Pinpoint the cell where the given text exists, returning its [X, Y] midpoint coordinate. 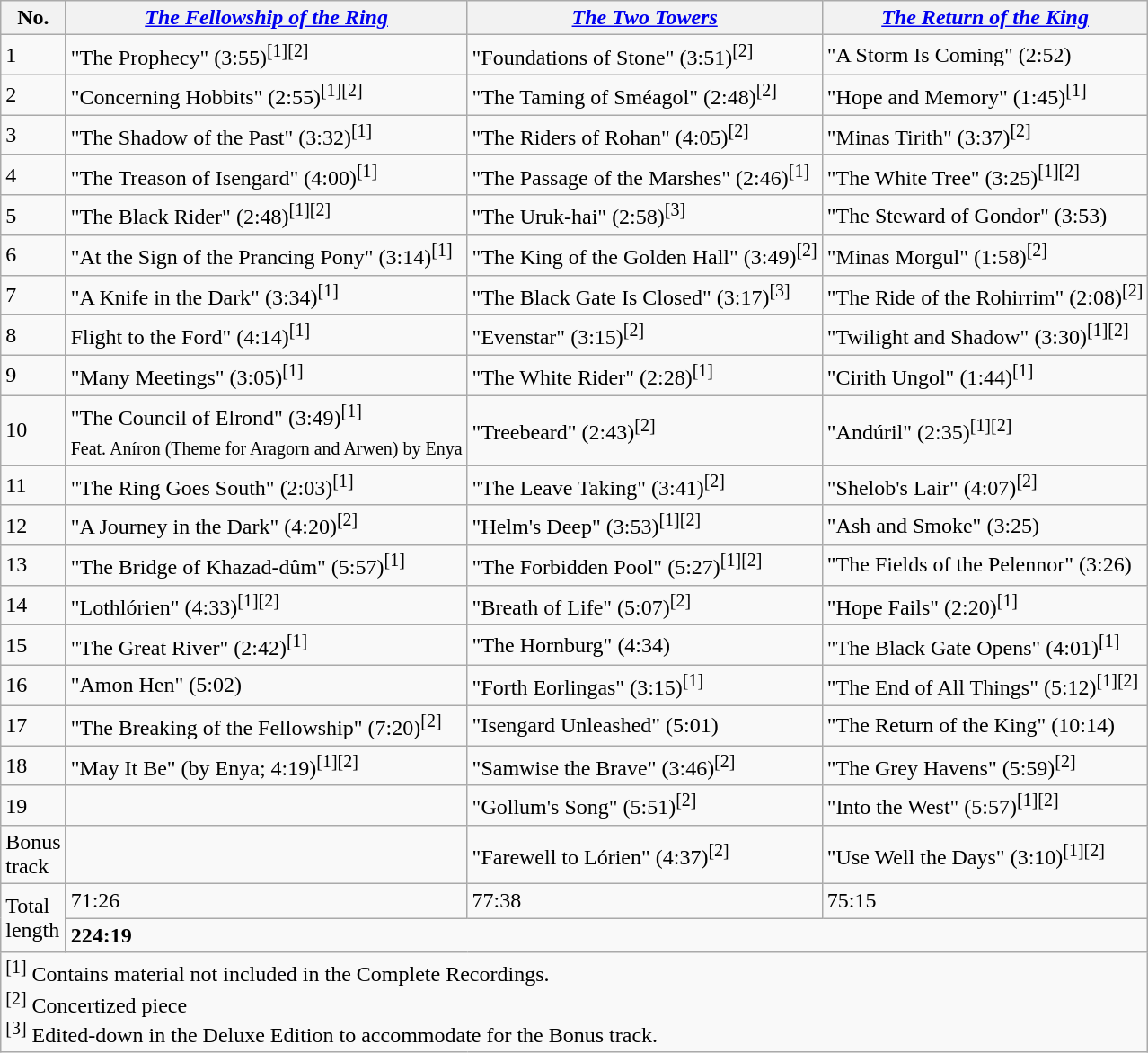
"The Taming of Sméagol" (2:48)[2] [645, 95]
1 [33, 56]
"Minas Morgul" (1:58)[2] [985, 255]
"Shelob's Lair" (4:07)[2] [985, 485]
75:15 [985, 901]
"The Black Gate Is Closed" (3:17)[3] [645, 295]
15 [33, 645]
"A Journey in the Dark" (4:20)[2] [266, 525]
"The White Rider" (2:28)[1] [645, 376]
8 [33, 336]
"The Return of the King" (10:14) [985, 726]
"The Riders of Rohan" (4:05)[2] [645, 135]
"Farewell to Lórien" (4:37)[2] [645, 855]
"The Fields of the Pelennor" (3:26) [985, 566]
"The Passage of the Marshes" (2:46)[1] [645, 174]
10 [33, 430]
"Breath of Life" (5:07)[2] [645, 606]
4 [33, 174]
"The Bridge of Khazad-dûm" (5:57)[1] [266, 566]
"The Hornburg" (4:34) [645, 645]
"Cirith Ungol" (1:44)[1] [985, 376]
"Helm's Deep" (3:53)[1][2] [645, 525]
"The Black Gate Opens" (4:01)[1] [985, 645]
"The Grey Havens" (5:59)[2] [985, 765]
"May It Be" (by Enya; 4:19)[1][2] [266, 765]
"Hope Fails" (2:20)[1] [985, 606]
"A Knife in the Dark" (3:34)[1] [266, 295]
7 [33, 295]
"The Forbidden Pool" (5:27)[1][2] [645, 566]
"The King of the Golden Hall" (3:49)[2] [645, 255]
"The Ride of the Rohirrim" (2:08)[2] [985, 295]
"The Black Rider" (2:48)[1][2] [266, 216]
"Hope and Memory" (1:45)[1] [985, 95]
"Gollum's Song" (5:51)[2] [645, 805]
14 [33, 606]
The Two Towers [645, 18]
"The Uruk-hai" (2:58)[3] [645, 216]
The Fellowship of the Ring [266, 18]
"The Shadow of the Past" (3:32)[1] [266, 135]
"The Prophecy" (3:55)[1][2] [266, 56]
9 [33, 376]
"Treebeard" (2:43)[2] [645, 430]
Total length [33, 918]
"At the Sign of the Prancing Pony" (3:14)[1] [266, 255]
No. [33, 18]
"The Great River" (2:42)[1] [266, 645]
"Lothlórien" (4:33)[1][2] [266, 606]
6 [33, 255]
16 [33, 685]
"Andúril" (2:35)[1][2] [985, 430]
"The White Tree" (3:25)[1][2] [985, 174]
"The End of All Things" (5:12)[1][2] [985, 685]
"The Leave Taking" (3:41)[2] [645, 485]
224:19 [607, 935]
"Amon Hen" (5:02) [266, 685]
19 [33, 805]
"The Breaking of the Fellowship" (7:20)[2] [266, 726]
"Use Well the Days" (3:10)[1][2] [985, 855]
"Into the West" (5:57)[1][2] [985, 805]
"The Council of Elrond" (3:49)[1]Feat. Aníron (Theme for Aragorn and Arwen) by Enya [266, 430]
71:26 [266, 901]
17 [33, 726]
"Evenstar" (3:15)[2] [645, 336]
"Minas Tirith" (3:37)[2] [985, 135]
Flight to the Ford" (4:14)[1] [266, 336]
3 [33, 135]
12 [33, 525]
"Foundations of Stone" (3:51)[2] [645, 56]
"Concerning Hobbits" (2:55)[1][2] [266, 95]
The Return of the King [985, 18]
18 [33, 765]
Bonus track [33, 855]
"Ash and Smoke" (3:25) [985, 525]
"The Ring Goes South" (2:03)[1] [266, 485]
11 [33, 485]
77:38 [645, 901]
"Samwise the Brave" (3:46)[2] [645, 765]
5 [33, 216]
2 [33, 95]
"A Storm Is Coming" (2:52) [985, 56]
"Isengard Unleashed" (5:01) [645, 726]
"The Treason of Isengard" (4:00)[1] [266, 174]
"Forth Eorlingas" (3:15)[1] [645, 685]
"Twilight and Shadow" (3:30)[1][2] [985, 336]
13 [33, 566]
"The Steward of Gondor" (3:53) [985, 216]
"Many Meetings" (3:05)[1] [266, 376]
